Identify which cell holds the provided text, then report its (x, y) central coordinate. 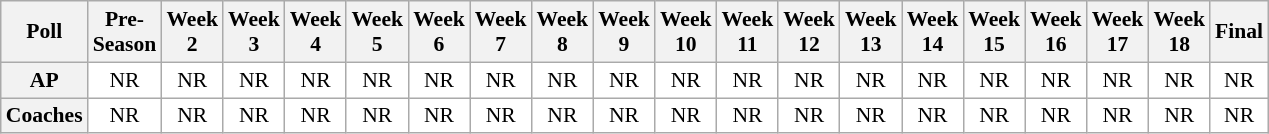
Week7 (501, 32)
Week6 (439, 32)
Week2 (192, 32)
Week3 (254, 32)
Week5 (377, 32)
Week17 (1118, 32)
Final (1239, 32)
Coaches (44, 116)
Week13 (871, 32)
Week10 (686, 32)
Week15 (994, 32)
Week9 (624, 32)
Week14 (933, 32)
Week8 (562, 32)
Week12 (809, 32)
Week11 (748, 32)
Week4 (316, 32)
Pre-Season (125, 32)
Week18 (1179, 32)
AP (44, 80)
Poll (44, 32)
Week16 (1056, 32)
